Capture the cell that displays the provided text and extract its (X, Y) central coordinate. 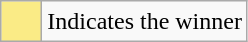
Indicates the winner (145, 22)
